Return (X, Y) of the center of cell containing provided text 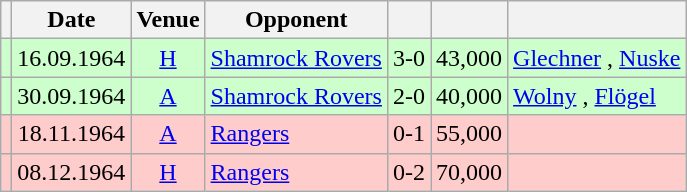
Wolny , Flögel (597, 96)
08.12.1964 (72, 172)
0-2 (408, 172)
43,000 (468, 58)
Glechner , Nuske (597, 58)
Venue (168, 20)
40,000 (468, 96)
0-1 (408, 134)
55,000 (468, 134)
18.11.1964 (72, 134)
16.09.1964 (72, 58)
30.09.1964 (72, 96)
Opponent (296, 20)
Date (72, 20)
2-0 (408, 96)
70,000 (468, 172)
3-0 (408, 58)
